Capture the cell that displays the provided text and extract its [X, Y] central coordinate. 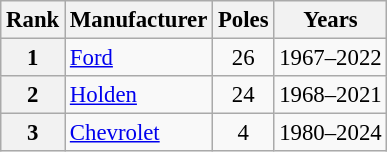
Chevrolet [139, 133]
1 [33, 58]
Manufacturer [139, 20]
1968–2021 [330, 95]
Ford [139, 58]
Rank [33, 20]
4 [244, 133]
2 [33, 95]
26 [244, 58]
1967–2022 [330, 58]
1980–2024 [330, 133]
24 [244, 95]
3 [33, 133]
Poles [244, 20]
Years [330, 20]
Holden [139, 95]
